Find where the given text appears and provide that cell's center as [x, y] coordinate. 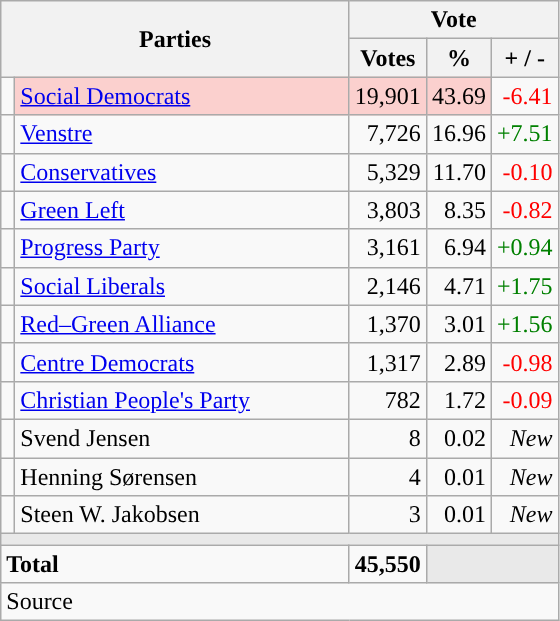
3.01 [458, 324]
Total [176, 564]
-0.09 [524, 400]
45,550 [388, 564]
-0.82 [524, 210]
7,726 [388, 134]
Svend Jensen [182, 438]
Steen W. Jakobsen [182, 515]
+1.56 [524, 324]
Red–Green Alliance [182, 324]
16.96 [458, 134]
+0.94 [524, 248]
Venstre [182, 134]
Christian People's Party [182, 400]
2.89 [458, 362]
5,329 [388, 172]
3 [388, 515]
8 [388, 438]
% [458, 58]
-0.10 [524, 172]
4.71 [458, 286]
3,161 [388, 248]
4 [388, 477]
Green Left [182, 210]
Centre Democrats [182, 362]
782 [388, 400]
8.35 [458, 210]
Parties [176, 39]
1,370 [388, 324]
+1.75 [524, 286]
11.70 [458, 172]
43.69 [458, 96]
0.02 [458, 438]
3,803 [388, 210]
+7.51 [524, 134]
Progress Party [182, 248]
2,146 [388, 286]
-0.98 [524, 362]
Social Liberals [182, 286]
Votes [388, 58]
1.72 [458, 400]
-6.41 [524, 96]
1,317 [388, 362]
Source [280, 602]
19,901 [388, 96]
Conservatives [182, 172]
+ / - [524, 58]
Henning Sørensen [182, 477]
6.94 [458, 248]
Social Democrats [182, 96]
Vote [454, 20]
